Return (x, y) of the center of cell containing provided text 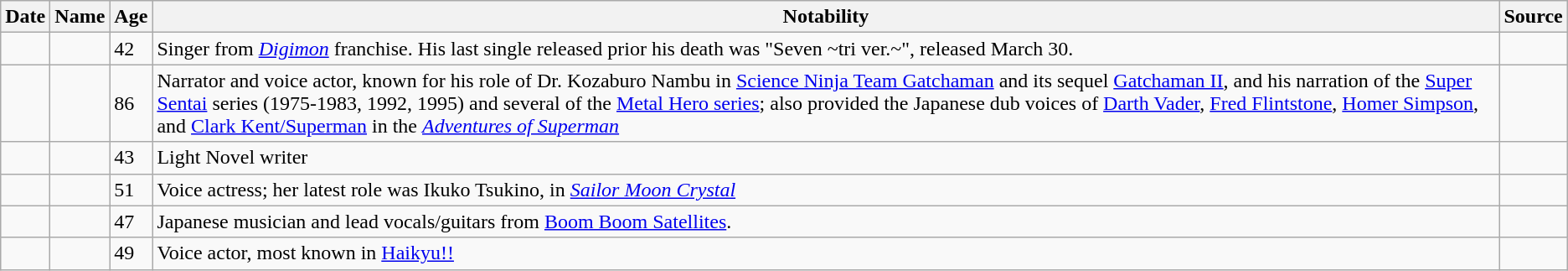
Name (80, 17)
47 (131, 221)
Light Novel writer (826, 158)
43 (131, 158)
Age (131, 17)
Source (1533, 17)
51 (131, 190)
Japanese musician and lead vocals/guitars from Boom Boom Satellites. (826, 221)
Notability (826, 17)
49 (131, 253)
Voice actress; her latest role was Ikuko Tsukino, in Sailor Moon Crystal (826, 190)
Voice actor, most known in Haikyu!! (826, 253)
86 (131, 103)
Singer from Digimon franchise. His last single released prior his death was "Seven ~tri ver.~", released March 30. (826, 49)
42 (131, 49)
Date (25, 17)
